Find where the given text appears and provide that cell's center as [X, Y] coordinate. 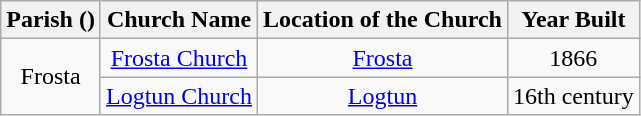
1866 [573, 58]
16th century [573, 96]
Frosta Church [178, 58]
Parish () [51, 20]
Church Name [178, 20]
Logtun Church [178, 96]
Logtun [383, 96]
Year Built [573, 20]
Location of the Church [383, 20]
